Detect which cell encompasses the target text, then output its (X, Y) center coordinate. 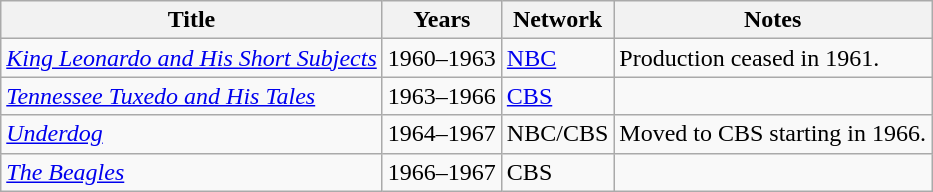
1964–1967 (442, 134)
NBC (557, 58)
Years (442, 20)
Notes (773, 20)
The Beagles (192, 172)
NBC/CBS (557, 134)
Network (557, 20)
Underdog (192, 134)
King Leonardo and His Short Subjects (192, 58)
Tennessee Tuxedo and His Tales (192, 96)
Moved to CBS starting in 1966. (773, 134)
Title (192, 20)
1966–1967 (442, 172)
1963–1966 (442, 96)
Production ceased in 1961. (773, 58)
1960–1963 (442, 58)
